Extract the (X, Y) coordinate from the center of the cell holding the provided text.  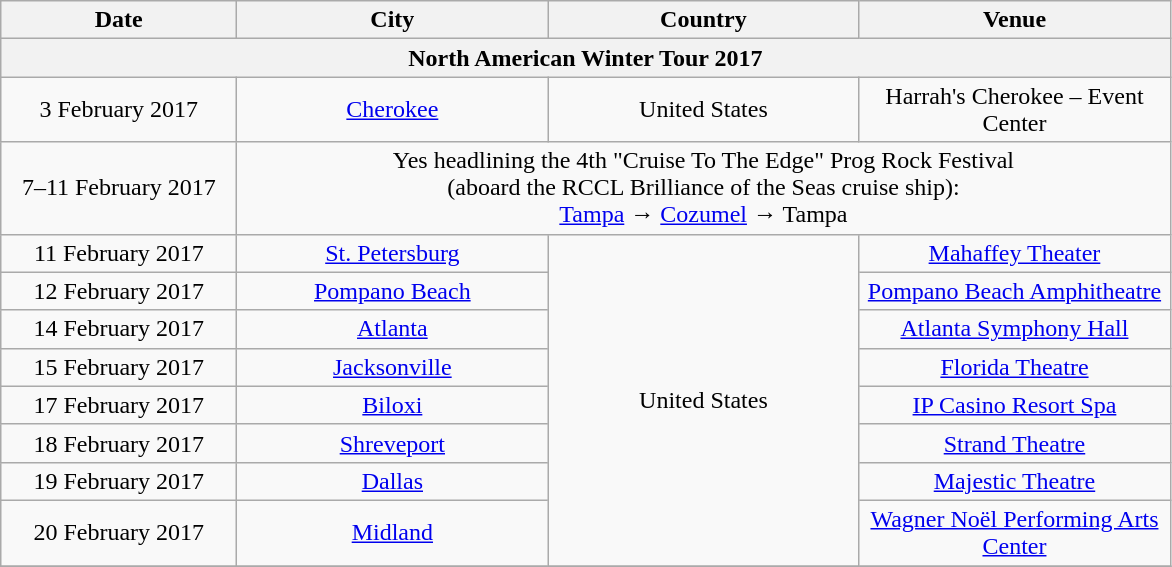
Harrah's Cherokee – Event Center (1014, 110)
15 February 2017 (119, 367)
Dallas (392, 481)
11 February 2017 (119, 253)
Shreveport (392, 443)
Atlanta Symphony Hall (1014, 329)
North American Winter Tour 2017 (586, 58)
Atlanta (392, 329)
IP Casino Resort Spa (1014, 405)
City (392, 20)
Pompano Beach Amphitheatre (1014, 291)
Venue (1014, 20)
Strand Theatre (1014, 443)
St. Petersburg (392, 253)
Wagner Noël Performing Arts Center (1014, 532)
Mahaffey Theater (1014, 253)
Midland (392, 532)
18 February 2017 (119, 443)
3 February 2017 (119, 110)
17 February 2017 (119, 405)
Country (704, 20)
Cherokee (392, 110)
Date (119, 20)
12 February 2017 (119, 291)
Majestic Theatre (1014, 481)
Yes headlining the 4th "Cruise To The Edge" Prog Rock Festival (aboard the RCCL Brilliance of the Seas cruise ship): Tampa → Cozumel → Tampa (704, 188)
14 February 2017 (119, 329)
Biloxi (392, 405)
Florida Theatre (1014, 367)
Pompano Beach (392, 291)
20 February 2017 (119, 532)
7–11 February 2017 (119, 188)
19 February 2017 (119, 481)
Jacksonville (392, 367)
